Extract the (x, y) coordinate from the center of the cell holding the provided text.  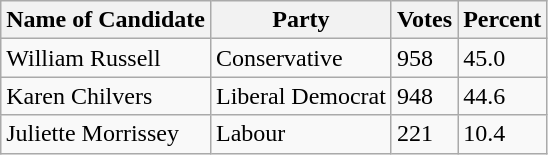
10.4 (502, 134)
Party (300, 20)
Name of Candidate (106, 20)
Percent (502, 20)
Votes (424, 20)
Labour (300, 134)
Karen Chilvers (106, 96)
Conservative (300, 58)
Liberal Democrat (300, 96)
958 (424, 58)
44.6 (502, 96)
William Russell (106, 58)
948 (424, 96)
Juliette Morrissey (106, 134)
45.0 (502, 58)
221 (424, 134)
